Capture the cell that displays the provided text and extract its (X, Y) central coordinate. 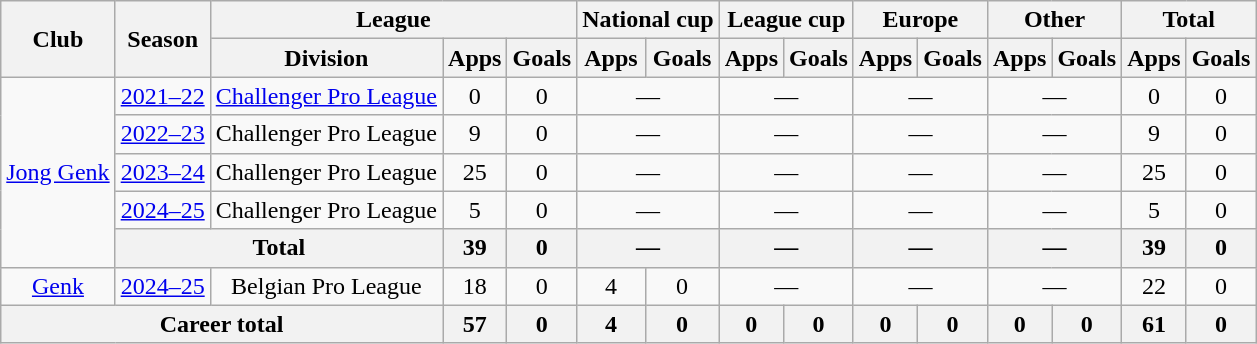
22 (1154, 286)
League cup (786, 20)
61 (1154, 324)
57 (475, 324)
National cup (648, 20)
2023–24 (162, 172)
2022–23 (162, 134)
Europe (920, 20)
Season (162, 39)
Other (1054, 20)
18 (475, 286)
League (393, 20)
Belgian Pro League (326, 286)
2021–22 (162, 96)
Jong Genk (58, 172)
Genk (58, 286)
Career total (222, 324)
Club (58, 39)
Division (326, 58)
